Pinpoint the cell where the given text exists, returning its [X, Y] midpoint coordinate. 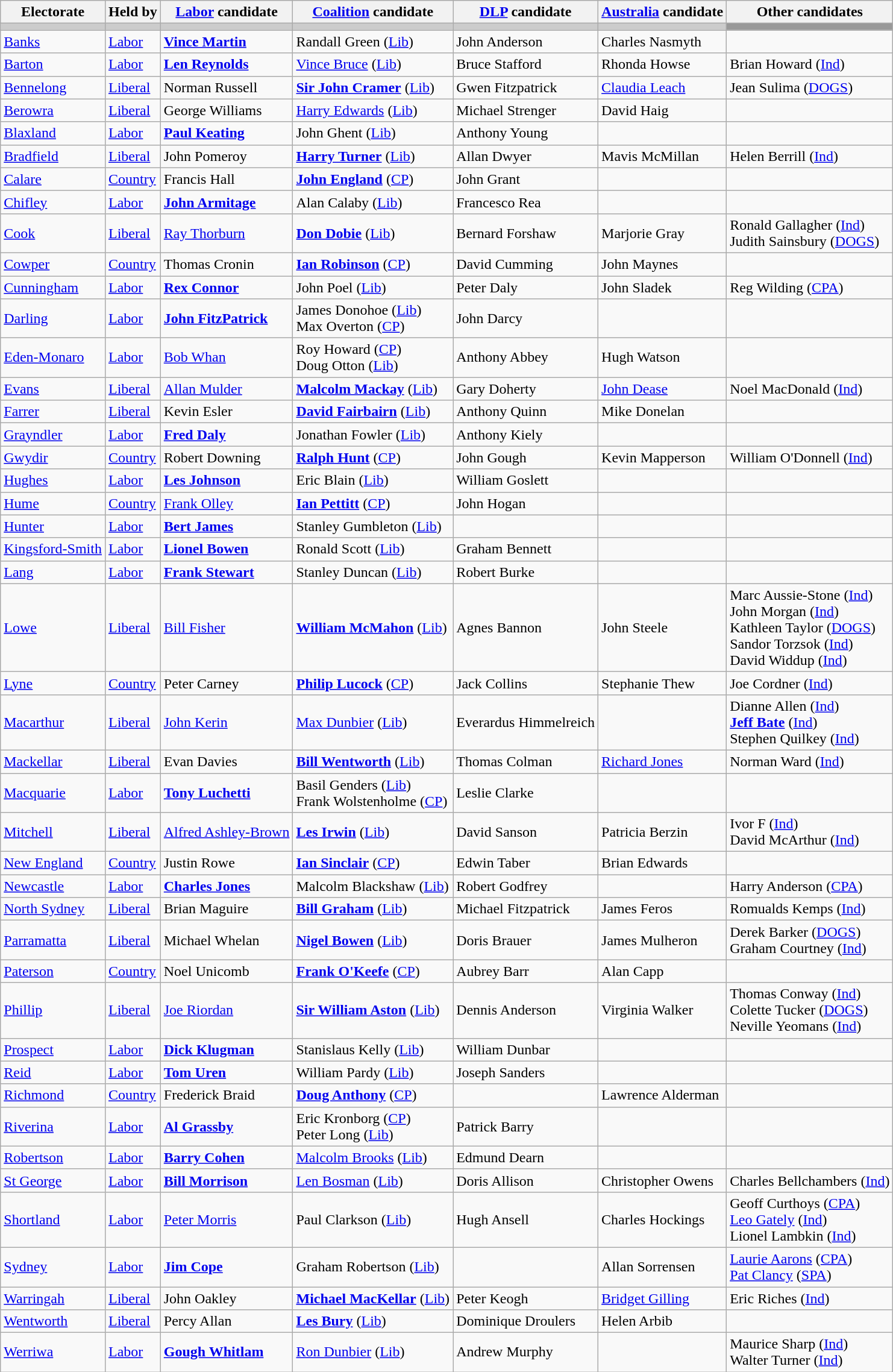
Philip Lucock (CP) [373, 683]
Sydney [53, 1267]
Patricia Berzin [663, 832]
Kingsford-Smith [53, 549]
Max Dunbier (Lib) [373, 722]
Grayndler [53, 435]
Vince Martin [227, 42]
Doris Brauer [525, 940]
Cunningham [53, 288]
Hugh Watson [663, 358]
Tony Luchetti [227, 792]
Sir William Aston (Lib) [373, 1010]
William Dunbar [525, 1049]
Bradfield [53, 156]
Eden-Monaro [53, 358]
Charles Jones [227, 886]
Hume [53, 503]
John Anderson [525, 42]
Vince Bruce (Lib) [373, 65]
Robert Godfrey [525, 886]
Michael Whelan [227, 940]
Jim Cope [227, 1267]
David Fairbairn (Lib) [373, 412]
Basil Genders (Lib)Frank Wolstenholme (CP) [373, 792]
Mike Donelan [663, 412]
Roy Howard (CP)Doug Otton (Lib) [373, 358]
Stanislaus Kelly (Lib) [373, 1049]
Alan Calaby (Lib) [373, 202]
Frank O'Keefe (CP) [373, 971]
Marc Aussie-Stone (Ind)John Morgan (Ind)Kathleen Taylor (DOGS)Sandor Torzsok (Ind)David Widdup (Ind) [810, 628]
Charles Bellchambers (Ind) [810, 1180]
Richard Jones [663, 761]
John Pomeroy [227, 156]
Dennis Anderson [525, 1010]
Aubrey Barr [525, 971]
John Armitage [227, 202]
Alfred Ashley-Brown [227, 832]
North Sydney [53, 909]
Mackellar [53, 761]
Labor candidate [227, 12]
Geoff Curthoys (CPA)Leo Gately (Ind)Lionel Lambkin (Ind) [810, 1219]
James Donohoe (Lib)Max Overton (CP) [373, 318]
Robert Downing [227, 458]
Allan Mulder [227, 389]
Farrer [53, 412]
Norman Russell [227, 87]
Thomas Cronin [227, 264]
Peter Daly [525, 288]
Michael MacKellar (Lib) [373, 1298]
Norman Ward (Ind) [810, 761]
Dick Klugman [227, 1049]
Prospect [53, 1049]
John Hogan [525, 503]
Stephanie Thew [663, 683]
Coalition candidate [373, 12]
Jack Collins [525, 683]
Ronald Scott (Lib) [373, 549]
Hunter [53, 526]
John Oakley [227, 1298]
Nigel Bowen (Lib) [373, 940]
Kevin Mapperson [663, 458]
James Feros [663, 909]
Barry Cohen [227, 1157]
Banks [53, 42]
Ian Sinclair (CP) [373, 863]
Gary Doherty [525, 389]
Reid [53, 1072]
Al Grassby [227, 1126]
Charles Nasmyth [663, 42]
Eric Riches (Ind) [810, 1298]
Derek Barker (DOGS)Graham Courtney (Ind) [810, 940]
Wentworth [53, 1321]
Graham Bennett [525, 549]
Virginia Walker [663, 1010]
Electorate [53, 12]
Marjorie Gray [663, 233]
Bridget Gilling [663, 1298]
Frederick Braid [227, 1095]
John Gough [525, 458]
John Kerin [227, 722]
Ivor F (Ind)David McArthur (Ind) [810, 832]
Anthony Kiely [525, 435]
Ron Dunbier (Lib) [373, 1353]
Edmund Dearn [525, 1157]
James Mulheron [663, 940]
Les Johnson [227, 480]
Bill Graham (Lib) [373, 909]
Rex Connor [227, 288]
Cook [53, 233]
Other candidates [810, 12]
Anthony Young [525, 133]
Richmond [53, 1095]
Bill Fisher [227, 628]
Les Bury (Lib) [373, 1321]
Newcastle [53, 886]
David Cumming [525, 264]
Held by [133, 12]
Christopher Owens [663, 1180]
Robert Burke [525, 572]
Lionel Bowen [227, 549]
Noel MacDonald (Ind) [810, 389]
Lang [53, 572]
Robertson [53, 1157]
Hugh Ansell [525, 1219]
Joseph Sanders [525, 1072]
John Poel (Lib) [373, 288]
Dominique Droulers [525, 1321]
Eric Blain (Lib) [373, 480]
Calare [53, 179]
Allan Dwyer [525, 156]
Peter Keogh [525, 1298]
Bert James [227, 526]
Graham Robertson (Lib) [373, 1267]
DLP candidate [525, 12]
John Maynes [663, 264]
John Dease [663, 389]
Anthony Abbey [525, 358]
John FitzPatrick [227, 318]
William Pardy (Lib) [373, 1072]
Lowe [53, 628]
William O'Donnell (Ind) [810, 458]
Berowra [53, 110]
Evans [53, 389]
Bob Whan [227, 358]
Bill Morrison [227, 1180]
Gwydir [53, 458]
David Sanson [525, 832]
Don Dobie (Lib) [373, 233]
Frank Olley [227, 503]
Agnes Bannon [525, 628]
Hughes [53, 480]
Eric Kronborg (CP)Peter Long (Lib) [373, 1126]
David Haig [663, 110]
Lawrence Alderman [663, 1095]
Malcolm Brooks (Lib) [373, 1157]
William Goslett [525, 480]
Frank Stewart [227, 572]
Cowper [53, 264]
Harry Edwards (Lib) [373, 110]
Maurice Sharp (Ind)Walter Turner (Ind) [810, 1353]
Bernard Forshaw [525, 233]
Darling [53, 318]
Warringah [53, 1298]
Andrew Murphy [525, 1353]
Francesco Rea [525, 202]
Paul Clarkson (Lib) [373, 1219]
Stanley Gumbleton (Lib) [373, 526]
Barton [53, 65]
Parramatta [53, 940]
Patrick Barry [525, 1126]
Mavis McMillan [663, 156]
Sir John Cramer (Lib) [373, 87]
Ralph Hunt (CP) [373, 458]
Tom Uren [227, 1072]
Brian Maguire [227, 909]
John England (CP) [373, 179]
Gough Whitlam [227, 1353]
Bill Wentworth (Lib) [373, 761]
Peter Morris [227, 1219]
Joe Riordan [227, 1010]
John Grant [525, 179]
Australia candidate [663, 12]
Malcolm Blackshaw (Lib) [373, 886]
Percy Allan [227, 1321]
Ronald Gallagher (Ind)Judith Sainsbury (DOGS) [810, 233]
Michael Strenger [525, 110]
Noel Unicomb [227, 971]
Fred Daly [227, 435]
Reg Wilding (CPA) [810, 288]
Riverina [53, 1126]
Everardus Himmelreich [525, 722]
Lyne [53, 683]
Blaxland [53, 133]
Stanley Duncan (Lib) [373, 572]
Gwen Fitzpatrick [525, 87]
Werriwa [53, 1353]
Harry Anderson (CPA) [810, 886]
George Williams [227, 110]
John Ghent (Lib) [373, 133]
Rhonda Howse [663, 65]
Bennelong [53, 87]
Chifley [53, 202]
St George [53, 1180]
Bruce Stafford [525, 65]
Laurie Aarons (CPA)Pat Clancy (SPA) [810, 1267]
Romualds Kemps (Ind) [810, 909]
Thomas Colman [525, 761]
Doris Allison [525, 1180]
William McMahon (Lib) [373, 628]
Jonathan Fowler (Lib) [373, 435]
Edwin Taber [525, 863]
Peter Carney [227, 683]
Anthony Quinn [525, 412]
Paterson [53, 971]
Claudia Leach [663, 87]
Macarthur [53, 722]
Ian Pettitt (CP) [373, 503]
Ian Robinson (CP) [373, 264]
Harry Turner (Lib) [373, 156]
Malcolm Mackay (Lib) [373, 389]
Leslie Clarke [525, 792]
John Sladek [663, 288]
Mitchell [53, 832]
Charles Hockings [663, 1219]
Len Reynolds [227, 65]
Doug Anthony (CP) [373, 1095]
Macquarie [53, 792]
Shortland [53, 1219]
Phillip [53, 1010]
Joe Cordner (Ind) [810, 683]
Alan Capp [663, 971]
John Steele [663, 628]
Allan Sorrensen [663, 1267]
Les Irwin (Lib) [373, 832]
Brian Edwards [663, 863]
New England [53, 863]
Brian Howard (Ind) [810, 65]
John Darcy [525, 318]
Francis Hall [227, 179]
Ray Thorburn [227, 233]
Helen Arbib [663, 1321]
Thomas Conway (Ind)Colette Tucker (DOGS)Neville Yeomans (Ind) [810, 1010]
Dianne Allen (Ind)Jeff Bate (Ind)Stephen Quilkey (Ind) [810, 722]
Randall Green (Lib) [373, 42]
Kevin Esler [227, 412]
Helen Berrill (Ind) [810, 156]
Michael Fitzpatrick [525, 909]
Justin Rowe [227, 863]
Len Bosman (Lib) [373, 1180]
Paul Keating [227, 133]
Jean Sulima (DOGS) [810, 87]
Evan Davies [227, 761]
